From the cell containing the given text, extract its center point as [x, y] coordinate. 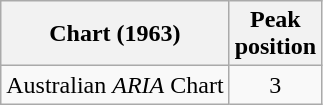
Australian ARIA Chart [115, 85]
Peakposition [275, 34]
Chart (1963) [115, 34]
3 [275, 85]
